Identify which cell holds the provided text, then report its [X, Y] central coordinate. 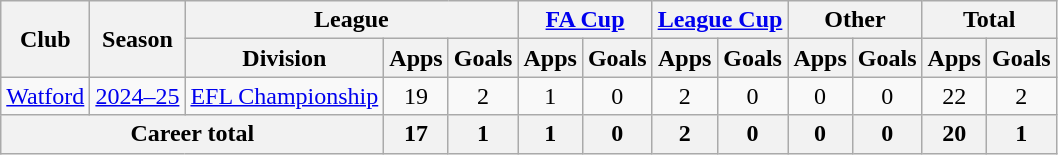
Career total [192, 134]
League [352, 20]
2024–25 [138, 96]
20 [954, 134]
22 [954, 96]
Total [989, 20]
FA Cup [585, 20]
Division [284, 58]
Season [138, 39]
17 [416, 134]
19 [416, 96]
Watford [46, 96]
EFL Championship [284, 96]
Club [46, 39]
League Cup [720, 20]
Other [855, 20]
